Extract the (X, Y) coordinate from the center of the cell holding the provided text.  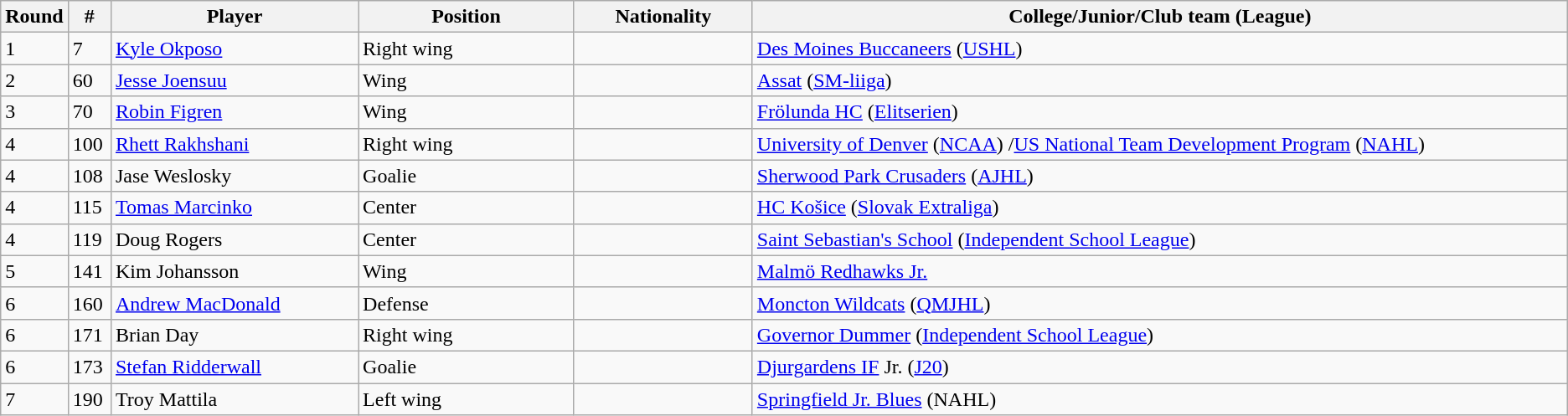
2 (34, 80)
Saint Sebastian's School (Independent School League) (1159, 239)
Left wing (467, 399)
60 (89, 80)
Governor Dummer (Independent School League) (1159, 335)
173 (89, 367)
115 (89, 208)
Doug Rogers (235, 239)
Kyle Okposo (235, 49)
Andrew MacDonald (235, 303)
Nationality (663, 17)
70 (89, 112)
Robin Figren (235, 112)
Springfield Jr. Blues (NAHL) (1159, 399)
Des Moines Buccaneers (USHL) (1159, 49)
108 (89, 176)
HC Košice (Slovak Extraliga) (1159, 208)
3 (34, 112)
190 (89, 399)
Assat (SM-liiga) (1159, 80)
Djurgardens IF Jr. (J20) (1159, 367)
Defense (467, 303)
141 (89, 271)
Position (467, 17)
Stefan Ridderwall (235, 367)
Troy Mattila (235, 399)
100 (89, 144)
Frölunda HC (Elitserien) (1159, 112)
Moncton Wildcats (QMJHL) (1159, 303)
Jesse Joensuu (235, 80)
Brian Day (235, 335)
1 (34, 49)
Malmö Redhawks Jr. (1159, 271)
Rhett Rakhshani (235, 144)
119 (89, 239)
5 (34, 271)
160 (89, 303)
Player (235, 17)
Tomas Marcinko (235, 208)
Round (34, 17)
University of Denver (NCAA) /US National Team Development Program (NAHL) (1159, 144)
Sherwood Park Crusaders (AJHL) (1159, 176)
171 (89, 335)
College/Junior/Club team (League) (1159, 17)
Kim Johansson (235, 271)
# (89, 17)
Jase Weslosky (235, 176)
